From the cell containing the given text, extract its center point as [X, Y] coordinate. 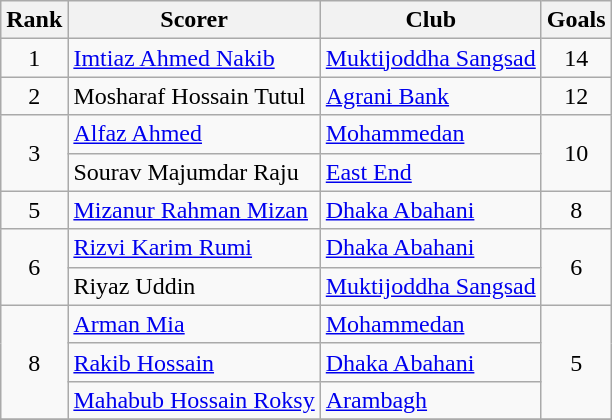
Goals [576, 20]
Agrani Bank [430, 96]
2 [34, 96]
Mizanur Rahman Mizan [194, 210]
Alfaz Ahmed [194, 134]
1 [34, 58]
Arman Mia [194, 324]
Imtiaz Ahmed Nakib [194, 58]
Rizvi Karim Rumi [194, 248]
Mahabub Hossain Roksy [194, 400]
Riyaz Uddin [194, 286]
Scorer [194, 20]
Club [430, 20]
12 [576, 96]
East End [430, 172]
Arambagh [430, 400]
Rank [34, 20]
10 [576, 153]
14 [576, 58]
Rakib Hossain [194, 362]
3 [34, 153]
Sourav Majumdar Raju [194, 172]
Mosharaf Hossain Tutul [194, 96]
